Capture the cell that displays the provided text and extract its [x, y] central coordinate. 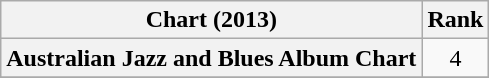
Chart (2013) [212, 20]
Australian Jazz and Blues Album Chart [212, 58]
4 [456, 58]
Rank [456, 20]
